Capture the cell that displays the provided text and extract its [X, Y] central coordinate. 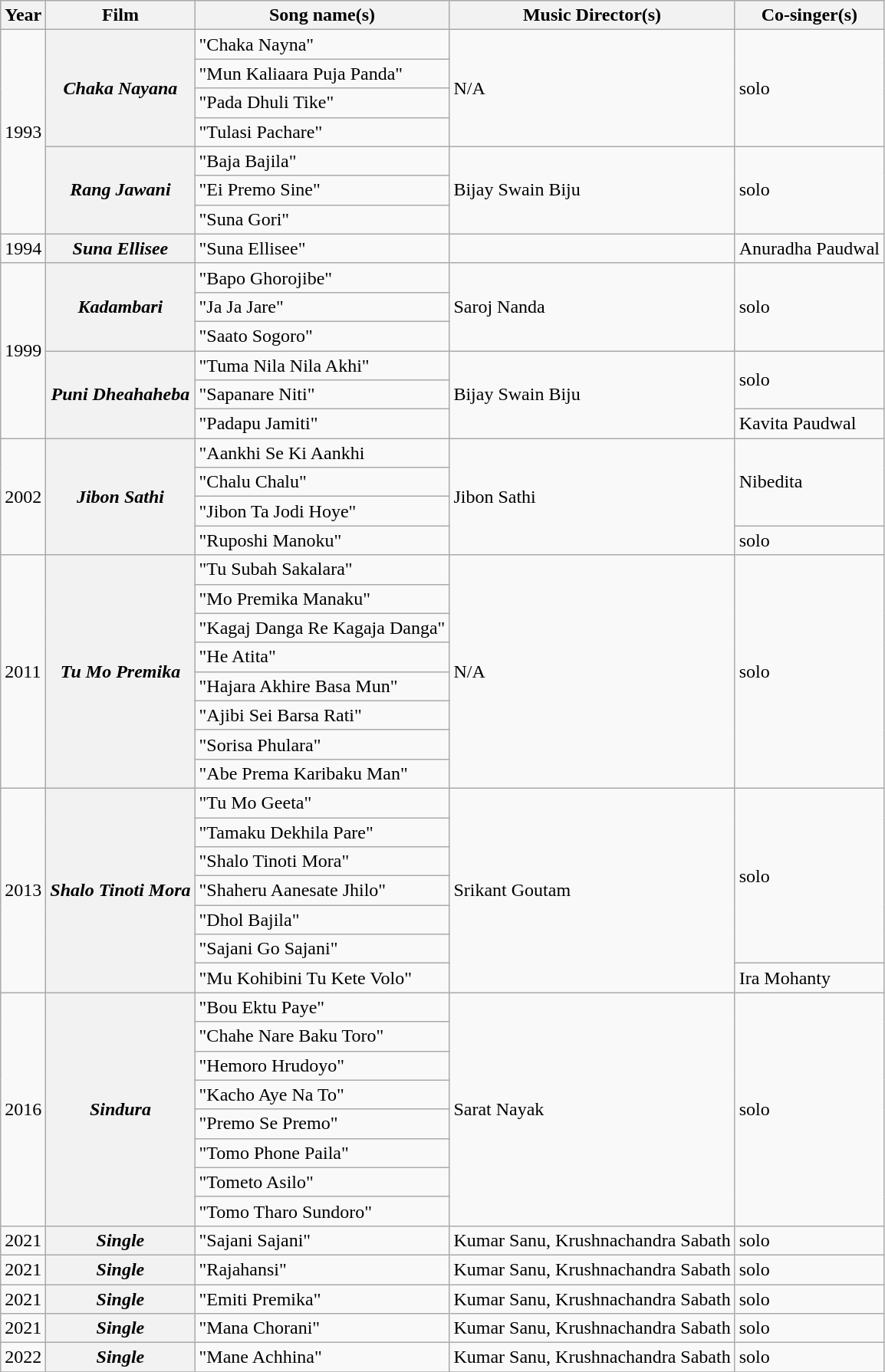
"Tulasi Pachare" [322, 132]
"Hajara Akhire Basa Mun" [322, 686]
"Padapu Jamiti" [322, 424]
"Emiti Premika" [322, 1299]
"Sajani Sajani" [322, 1240]
"Kagaj Danga Re Kagaja Danga" [322, 628]
Co-singer(s) [809, 15]
"Mana Chorani" [322, 1328]
"Ajibi Sei Barsa Rati" [322, 715]
Song name(s) [322, 15]
"Chaka Nayna" [322, 44]
"Rajahansi" [322, 1269]
"Mu Kohibini Tu Kete Volo" [322, 978]
"Bapo Ghorojibe" [322, 277]
"Tuma Nila Nila Akhi" [322, 366]
Music Director(s) [592, 15]
Ira Mohanty [809, 978]
"He Atita" [322, 657]
"Sorisa Phulara" [322, 744]
2016 [23, 1109]
"Tometo Asilo" [322, 1182]
"Ja Ja Jare" [322, 307]
Kavita Paudwal [809, 424]
"Dhol Bajila" [322, 920]
"Jibon Ta Jodi Hoye" [322, 511]
"Abe Prema Karibaku Man" [322, 773]
"Chalu Chalu" [322, 482]
Srikant Goutam [592, 890]
"Baja Bajila" [322, 161]
"Aankhi Se Ki Aankhi [322, 453]
"Shalo Tinoti Mora" [322, 862]
"Shaheru Aanesate Jhilo" [322, 891]
"Mun Kaliaara Puja Panda" [322, 74]
Puni Dheahaheba [120, 395]
Sarat Nayak [592, 1109]
Tu Mo Premika [120, 671]
"Tu Mo Geeta" [322, 803]
Kadambari [120, 307]
1999 [23, 350]
Saroj Nanda [592, 307]
"Tomo Phone Paila" [322, 1153]
"Mo Premika Manaku" [322, 599]
Suna Ellisee [120, 248]
"Mane Achhina" [322, 1357]
"Tomo Tharo Sundoro" [322, 1211]
"Tu Subah Sakalara" [322, 569]
"Sapanare Niti" [322, 395]
"Ruposhi Manoku" [322, 540]
Anuradha Paudwal [809, 248]
2011 [23, 671]
1993 [23, 132]
"Pada Dhuli Tike" [322, 103]
Chaka Nayana [120, 88]
"Sajani Go Sajani" [322, 949]
"Ei Premo Sine" [322, 190]
"Premo Se Premo" [322, 1124]
2022 [23, 1357]
"Suna Ellisee" [322, 248]
Rang Jawani [120, 190]
1994 [23, 248]
2013 [23, 890]
Shalo Tinoti Mora [120, 890]
"Suna Gori" [322, 219]
"Saato Sogoro" [322, 336]
Year [23, 15]
Sindura [120, 1109]
"Kacho Aye Na To" [322, 1095]
Nibedita [809, 482]
"Chahe Nare Baku Toro" [322, 1036]
"Bou Ektu Paye" [322, 1007]
"Hemoro Hrudoyo" [322, 1065]
2002 [23, 497]
Film [120, 15]
"Tamaku Dekhila Pare" [322, 832]
